Determine the (x, y) coordinate at the center of the cell enclosing the given text.  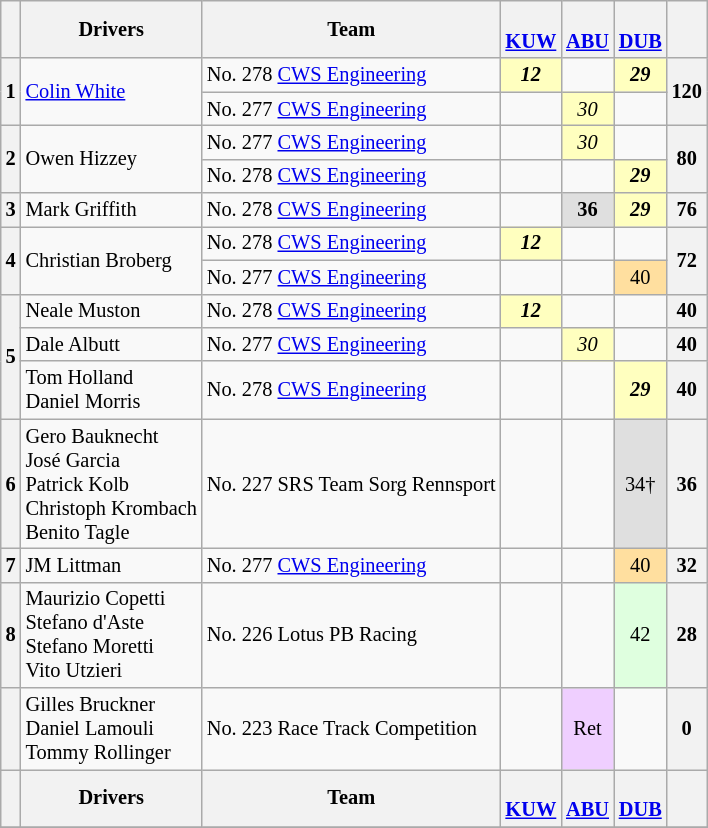
Gilles Bruckner Daniel Lamouli Tommy Rollinger (112, 729)
Mark Griffith (112, 210)
0 (687, 729)
72 (687, 260)
2 (11, 158)
5 (11, 356)
32 (687, 565)
7 (11, 565)
Dale Albutt (112, 344)
3 (11, 210)
Christian Broberg (112, 260)
Owen Hizzey (112, 158)
120 (687, 92)
No. 227 SRS Team Sorg Rennsport (352, 484)
4 (11, 260)
No. 226 Lotus PB Racing (352, 635)
6 (11, 484)
Maurizio Copetti Stefano d'Aste Stefano Moretti Vito Utzieri (112, 635)
34† (640, 484)
28 (687, 635)
80 (687, 158)
42 (640, 635)
Neale Muston (112, 311)
Colin White (112, 92)
Ret (588, 729)
8 (11, 635)
1 (11, 92)
Gero Bauknecht José Garcia Patrick Kolb Christoph Krombach Benito Tagle (112, 484)
JM Littman (112, 565)
No. 223 Race Track Competition (352, 729)
Tom Holland Daniel Morris (112, 390)
76 (687, 210)
